Determine the (x, y) coordinate at the center of the cell enclosing the given text.  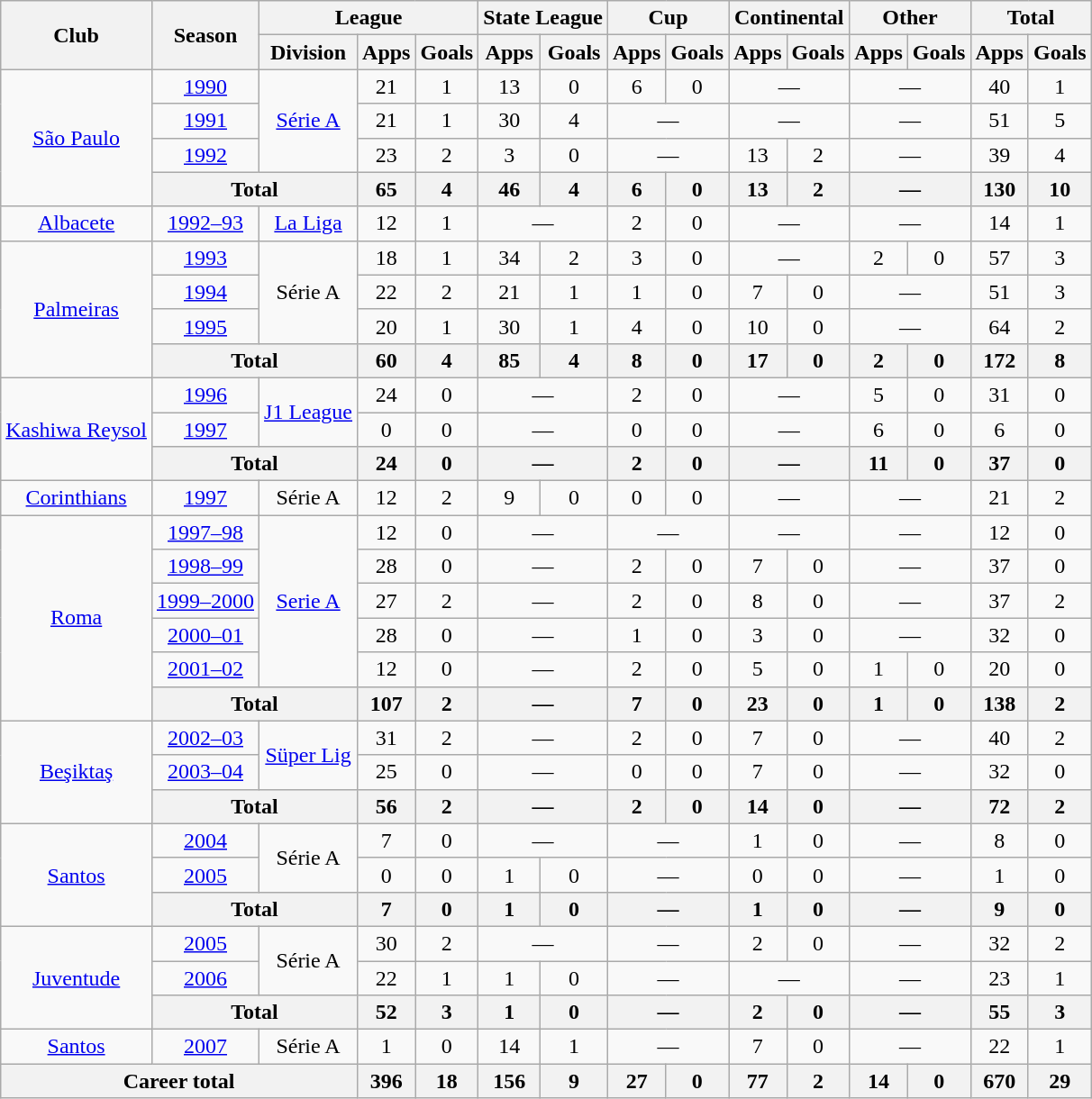
Roma (77, 618)
72 (999, 806)
Cup (668, 18)
56 (387, 806)
Other (910, 18)
1992–93 (205, 223)
46 (510, 189)
57 (999, 258)
State League (543, 18)
85 (510, 360)
Albacete (77, 223)
156 (510, 1081)
1993 (205, 258)
Season (205, 35)
2007 (205, 1047)
São Paulo (77, 138)
2006 (205, 977)
1996 (205, 395)
34 (510, 258)
2001–02 (205, 669)
60 (387, 360)
64 (999, 326)
Süper Lig (308, 755)
League (369, 18)
1999–2000 (205, 601)
52 (387, 1013)
1992 (205, 155)
Continental (789, 18)
670 (999, 1081)
39 (999, 155)
29 (1060, 1081)
1991 (205, 121)
2004 (205, 840)
130 (999, 189)
J1 League (308, 412)
2002–03 (205, 738)
107 (387, 704)
17 (758, 360)
1994 (205, 292)
396 (387, 1081)
Kashiwa Reysol (77, 429)
Career total (179, 1081)
1997–98 (205, 532)
77 (758, 1081)
Corinthians (77, 498)
Club (77, 35)
65 (387, 189)
Serie A (308, 601)
55 (999, 1013)
2000–01 (205, 635)
25 (387, 772)
11 (878, 464)
2003–04 (205, 772)
Palmeiras (77, 309)
Beşiktaş (77, 772)
Juventude (77, 977)
Division (308, 52)
138 (999, 704)
1990 (205, 86)
172 (999, 360)
1998–99 (205, 567)
1995 (205, 326)
La Liga (308, 223)
